Return the (x, y) coordinate for the center point of the cell that contains the specified text.  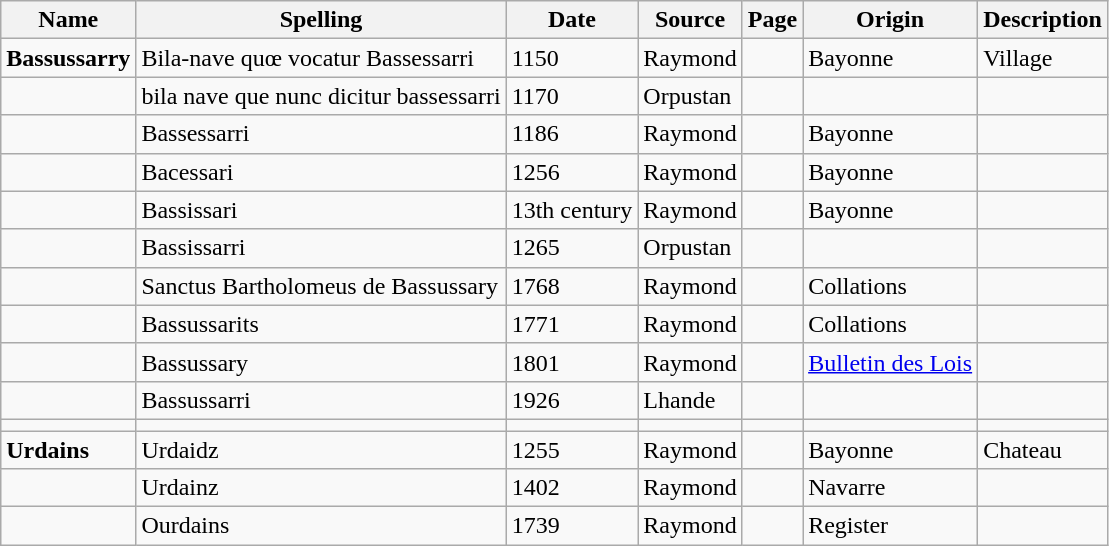
Origin (890, 20)
13th century (572, 210)
1150 (572, 58)
Bassussarri (321, 400)
Chateau (1043, 449)
bila nave que nunc dicitur bassessarri (321, 96)
Sanctus Bartholomeus de Bassussary (321, 286)
Urdaidz (321, 449)
Page (772, 20)
Description (1043, 20)
Urdains (68, 449)
1256 (572, 172)
Spelling (321, 20)
Bacessari (321, 172)
1170 (572, 96)
Register (890, 526)
Bassussarits (321, 324)
1926 (572, 400)
Navarre (890, 488)
Bassessarri (321, 134)
1402 (572, 488)
Lhande (690, 400)
1771 (572, 324)
Bulletin des Lois (890, 362)
1801 (572, 362)
Bassussary (321, 362)
Name (68, 20)
1768 (572, 286)
Bila-nave quœ vocatur Bassessarri (321, 58)
1265 (572, 248)
Source (690, 20)
1739 (572, 526)
Bassissarri (321, 248)
Urdainz (321, 488)
1255 (572, 449)
Ourdains (321, 526)
Bassissari (321, 210)
Date (572, 20)
Village (1043, 58)
1186 (572, 134)
Bassussarry (68, 58)
